Provide the (x, y) coordinate of the cell's center where the given text is located.  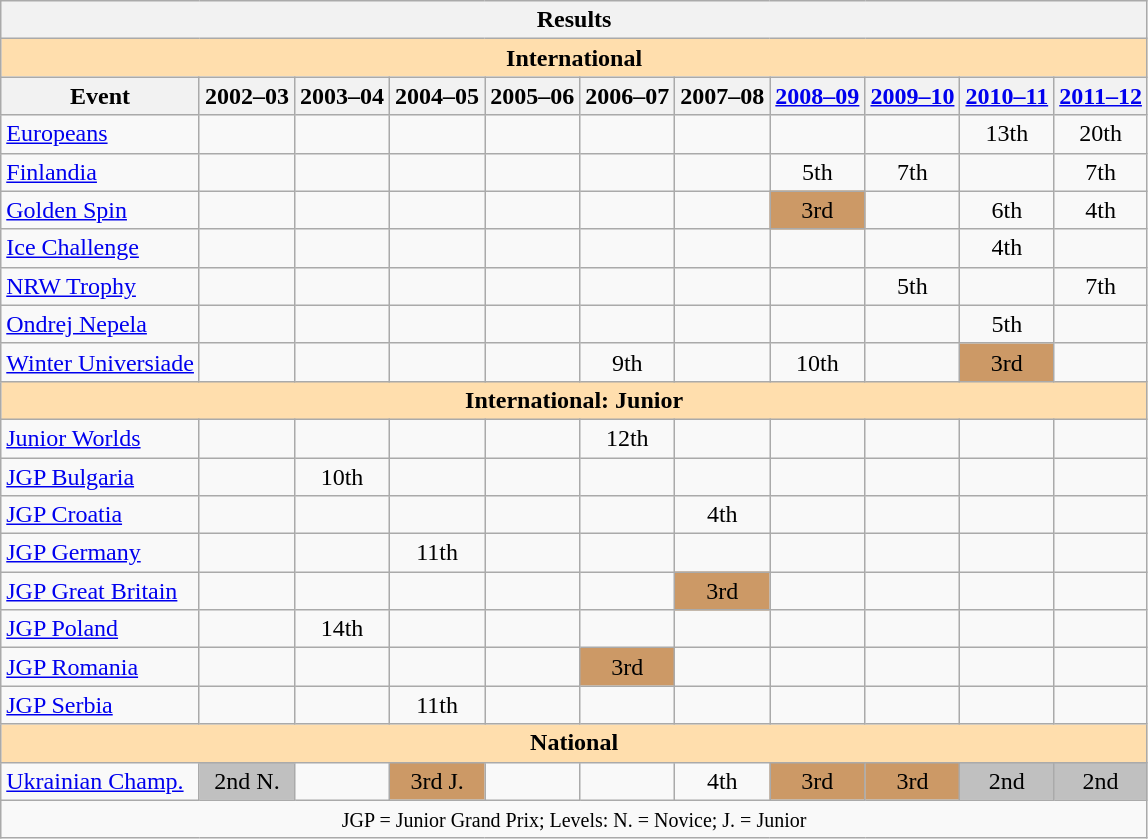
2005–06 (532, 96)
NRW Trophy (100, 286)
2006–07 (628, 96)
JGP Germany (100, 553)
Golden Spin (100, 210)
Ukrainian Champ. (100, 781)
14th (342, 629)
20th (1101, 134)
International (574, 58)
Europeans (100, 134)
Event (100, 96)
2002–03 (246, 96)
9th (628, 362)
JGP Great Britain (100, 591)
Ondrej Nepela (100, 324)
JGP Bulgaria (100, 477)
JGP Serbia (100, 705)
Results (574, 20)
12th (628, 438)
JGP Croatia (100, 515)
Winter Universiade (100, 362)
National (574, 743)
6th (1007, 210)
JGP Poland (100, 629)
2008–09 (818, 96)
3rd J. (438, 781)
2nd N. (246, 781)
13th (1007, 134)
2003–04 (342, 96)
JGP = Junior Grand Prix; Levels: N. = Novice; J. = Junior (574, 819)
2010–11 (1007, 96)
JGP Romania (100, 667)
2007–08 (722, 96)
2011–12 (1101, 96)
Junior Worlds (100, 438)
International: Junior (574, 400)
2004–05 (438, 96)
Ice Challenge (100, 248)
2009–10 (912, 96)
Finlandia (100, 172)
